Provide the [x, y] coordinate of the cell's center where the given text is located.  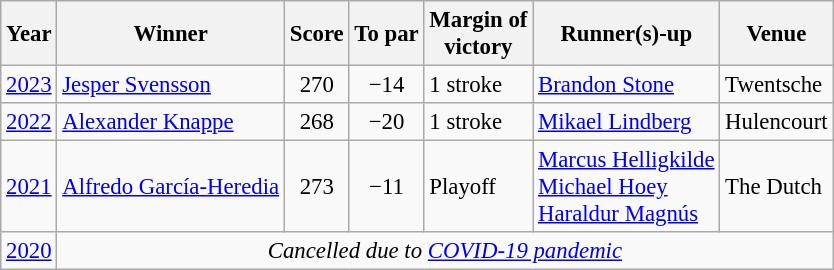
Runner(s)-up [626, 34]
2023 [29, 85]
2021 [29, 187]
Margin ofvictory [478, 34]
268 [316, 122]
To par [386, 34]
−20 [386, 122]
Marcus Helligkilde Michael Hoey Haraldur Magnús [626, 187]
Playoff [478, 187]
Winner [171, 34]
Venue [776, 34]
−11 [386, 187]
Hulencourt [776, 122]
Twentsche [776, 85]
Mikael Lindberg [626, 122]
2020 [29, 251]
2022 [29, 122]
Brandon Stone [626, 85]
Alexander Knappe [171, 122]
Jesper Svensson [171, 85]
Alfredo García-Heredia [171, 187]
Year [29, 34]
The Dutch [776, 187]
Score [316, 34]
273 [316, 187]
−14 [386, 85]
270 [316, 85]
Cancelled due to COVID-19 pandemic [445, 251]
